Pinpoint the cell where the given text exists, returning its [X, Y] midpoint coordinate. 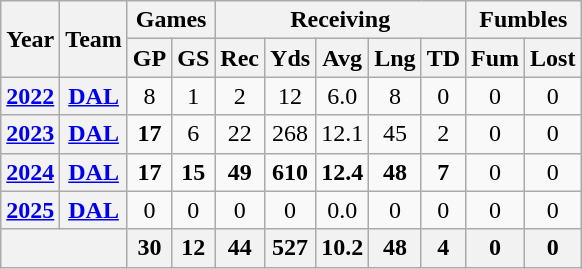
Lost [553, 58]
2025 [30, 210]
Avg [342, 58]
1 [194, 96]
12.4 [342, 172]
6 [194, 134]
Yds [290, 58]
610 [290, 172]
GS [194, 58]
49 [240, 172]
7 [443, 172]
GP [149, 58]
Receiving [340, 20]
Team [94, 39]
30 [149, 248]
Fumbles [524, 20]
2022 [30, 96]
6.0 [342, 96]
10.2 [342, 248]
2023 [30, 134]
45 [395, 134]
44 [240, 248]
4 [443, 248]
22 [240, 134]
0.0 [342, 210]
Rec [240, 58]
TD [443, 58]
12.1 [342, 134]
527 [290, 248]
Lng [395, 58]
15 [194, 172]
Fum [496, 58]
268 [290, 134]
2024 [30, 172]
Year [30, 39]
Games [170, 20]
